Output the [X, Y] coordinate of the center of the cell containing the given text.  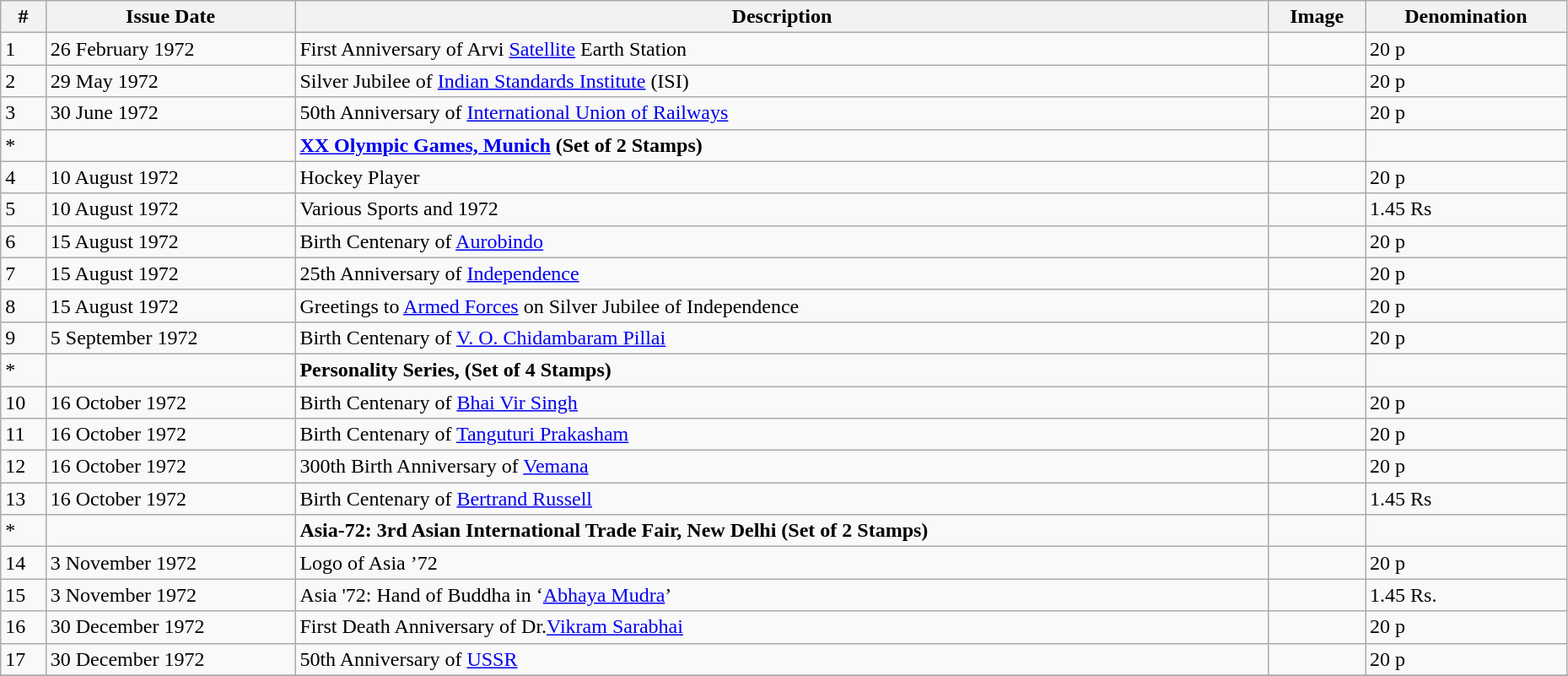
Birth Centenary of Tanguturi Prakasham [782, 435]
26 February 1972 [170, 49]
16 [24, 627]
# [24, 17]
5 [24, 209]
300th Birth Anniversary of Vemana [782, 467]
3 [24, 113]
8 [24, 306]
Silver Jubilee of Indian Standards Institute (ISI) [782, 81]
First Death Anniversary of Dr.Vikram Sarabhai [782, 627]
12 [24, 467]
Asia '72: Hand of Buddha in ‘Abhaya Mudra’ [782, 595]
13 [24, 499]
7 [24, 273]
5 September 1972 [170, 338]
XX Olympic Games, Munich (Set of 2 Stamps) [782, 145]
Hockey Player [782, 177]
1.45 Rs. [1466, 595]
25th Anniversary of Independence [782, 273]
17 [24, 659]
2 [24, 81]
Birth Centenary of Bertrand Russell [782, 499]
Logo of Asia ’72 [782, 563]
Issue Date [170, 17]
6 [24, 241]
50th Anniversary of USSR [782, 659]
Personality Series, (Set of 4 Stamps) [782, 370]
11 [24, 435]
Description [782, 17]
First Anniversary of Arvi Satellite Earth Station [782, 49]
Greetings to Armed Forces on Silver Jubilee of Independence [782, 306]
Image [1317, 17]
50th Anniversary of International Union of Railways [782, 113]
15 [24, 595]
9 [24, 338]
Asia-72: 3rd Asian International Trade Fair, New Delhi (Set of 2 Stamps) [782, 531]
1 [24, 49]
14 [24, 563]
Birth Centenary of Aurobindo [782, 241]
Birth Centenary of V. O. Chidambaram Pillai [782, 338]
29 May 1972 [170, 81]
10 [24, 403]
Denomination [1466, 17]
30 June 1972 [170, 113]
Various Sports and 1972 [782, 209]
4 [24, 177]
Birth Centenary of Bhai Vir Singh [782, 403]
